Search for the cell housing the specified text and yield its [x, y] center coordinate. 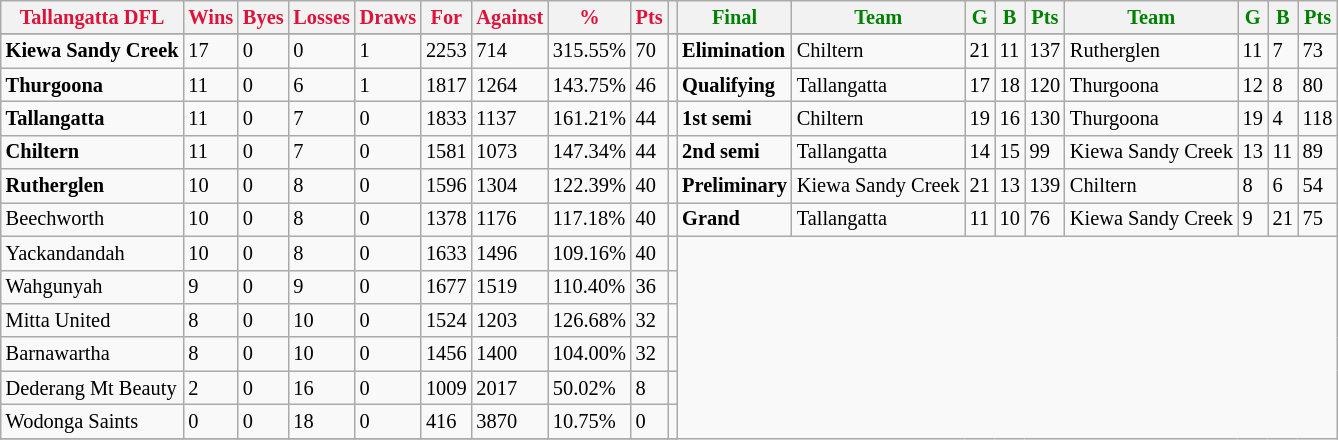
80 [1318, 85]
2nd semi [734, 152]
2017 [510, 388]
109.16% [590, 253]
Wahgunyah [92, 287]
315.55% [590, 51]
1524 [446, 320]
Beechworth [92, 219]
117.18% [590, 219]
% [590, 17]
1400 [510, 354]
1456 [446, 354]
Yackandandah [92, 253]
714 [510, 51]
1833 [446, 118]
Draws [388, 17]
118 [1318, 118]
12 [1253, 85]
54 [1318, 186]
416 [446, 421]
1677 [446, 287]
126.68% [590, 320]
1817 [446, 85]
110.40% [590, 287]
89 [1318, 152]
1596 [446, 186]
1203 [510, 320]
4 [1283, 118]
Against [510, 17]
10.75% [590, 421]
Mitta United [92, 320]
139 [1045, 186]
2 [210, 388]
75 [1318, 219]
161.21% [590, 118]
99 [1045, 152]
3870 [510, 421]
147.34% [590, 152]
36 [650, 287]
1137 [510, 118]
1519 [510, 287]
1378 [446, 219]
Losses [321, 17]
73 [1318, 51]
Barnawartha [92, 354]
15 [1010, 152]
Final [734, 17]
1581 [446, 152]
1633 [446, 253]
46 [650, 85]
Wodonga Saints [92, 421]
1304 [510, 186]
1264 [510, 85]
Qualifying [734, 85]
Byes [263, 17]
Tallangatta DFL [92, 17]
143.75% [590, 85]
Dederang Mt Beauty [92, 388]
1176 [510, 219]
Grand [734, 219]
For [446, 17]
1073 [510, 152]
14 [980, 152]
120 [1045, 85]
122.39% [590, 186]
76 [1045, 219]
104.00% [590, 354]
1496 [510, 253]
50.02% [590, 388]
Wins [210, 17]
1st semi [734, 118]
1009 [446, 388]
Elimination [734, 51]
70 [650, 51]
137 [1045, 51]
2253 [446, 51]
Preliminary [734, 186]
130 [1045, 118]
